For the text-containing cell, return its midpoint in (x, y) coordinate format. 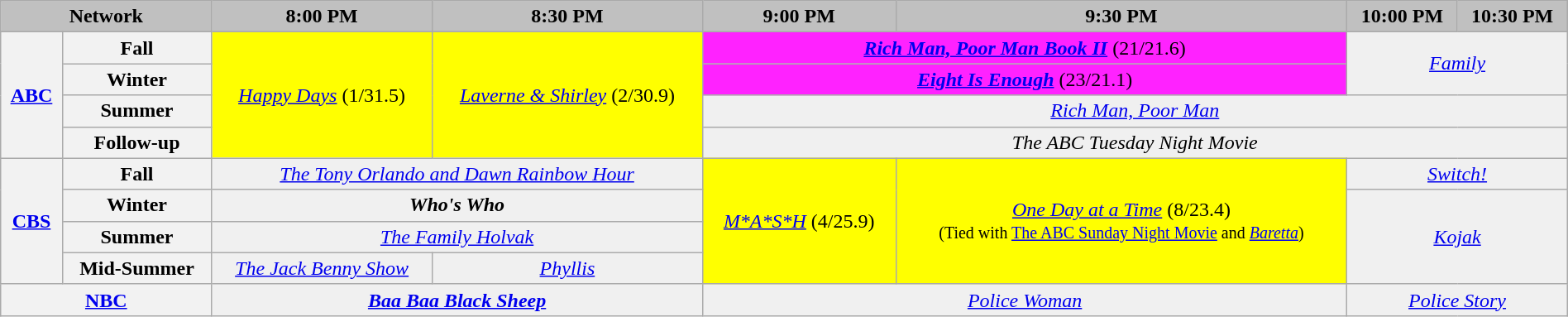
10:30 PM (1512, 17)
Kojak (1457, 237)
Mid-Summer (137, 268)
Eight Is Enough (23/21.1) (1024, 79)
9:30 PM (1121, 17)
Who's Who (457, 205)
Baa Baa Black Sheep (457, 300)
Follow-up (137, 142)
Phyllis (567, 268)
8:00 PM (323, 17)
CBS (31, 221)
Network (106, 17)
Police Story (1457, 300)
The ABC Tuesday Night Movie (1135, 142)
Rich Man, Poor Man Book II (21/21.6) (1024, 48)
Family (1457, 64)
Switch! (1457, 174)
NBC (106, 300)
The Jack Benny Show (323, 268)
The Family Holvak (457, 237)
Laverne & Shirley (2/30.9) (567, 95)
One Day at a Time (8/23.4)(Tied with The ABC Sunday Night Movie and Baretta) (1121, 221)
8:30 PM (567, 17)
The Tony Orlando and Dawn Rainbow Hour (457, 174)
ABC (31, 95)
Rich Man, Poor Man (1135, 111)
M*A*S*H (4/25.9) (799, 221)
10:00 PM (1403, 17)
9:00 PM (799, 17)
Police Woman (1024, 300)
Happy Days (1/31.5) (323, 95)
